Find where the given text appears and provide that cell's center as (X, Y) coordinate. 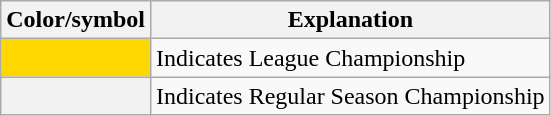
Indicates Regular Season Championship (350, 96)
Color/symbol (76, 20)
Explanation (350, 20)
Indicates League Championship (350, 58)
